From the cell containing the given text, extract its center point as (X, Y) coordinate. 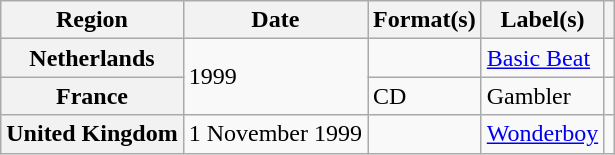
Date (275, 20)
Basic Beat (542, 58)
Format(s) (425, 20)
France (92, 96)
Gambler (542, 96)
1999 (275, 77)
United Kingdom (92, 134)
Region (92, 20)
Netherlands (92, 58)
Label(s) (542, 20)
1 November 1999 (275, 134)
Wonderboy (542, 134)
CD (425, 96)
